Search for the cell housing the specified text and yield its [x, y] center coordinate. 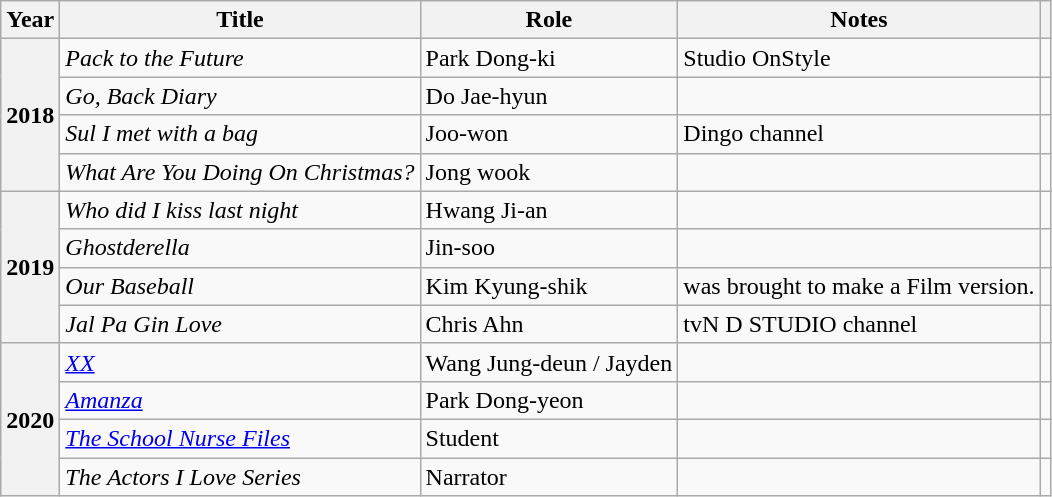
Narrator [549, 477]
Go, Back Diary [240, 96]
What Are You Doing On Christmas? [240, 172]
Amanza [240, 400]
2020 [30, 419]
Notes [859, 20]
Park Dong-ki [549, 58]
2018 [30, 115]
Jong wook [549, 172]
Do Jae-hyun [549, 96]
Sul I met with a bag [240, 134]
Dingo channel [859, 134]
Hwang Ji-an [549, 210]
Kim Kyung-shik [549, 286]
Our Baseball [240, 286]
XX [240, 362]
was brought to make a Film version. [859, 286]
Park Dong-yeon [549, 400]
2019 [30, 267]
Ghostderella [240, 248]
Jal Pa Gin Love [240, 324]
Jin-soo [549, 248]
Role [549, 20]
The School Nurse Files [240, 438]
Title [240, 20]
Chris Ahn [549, 324]
Student [549, 438]
Joo-won [549, 134]
Wang Jung-deun / Jayden [549, 362]
Pack to the Future [240, 58]
tvN D STUDIO channel [859, 324]
The Actors I Love Series [240, 477]
Studio OnStyle [859, 58]
Year [30, 20]
Who did I kiss last night [240, 210]
